Extract the (x, y) coordinate from the center of the cell holding the provided text.  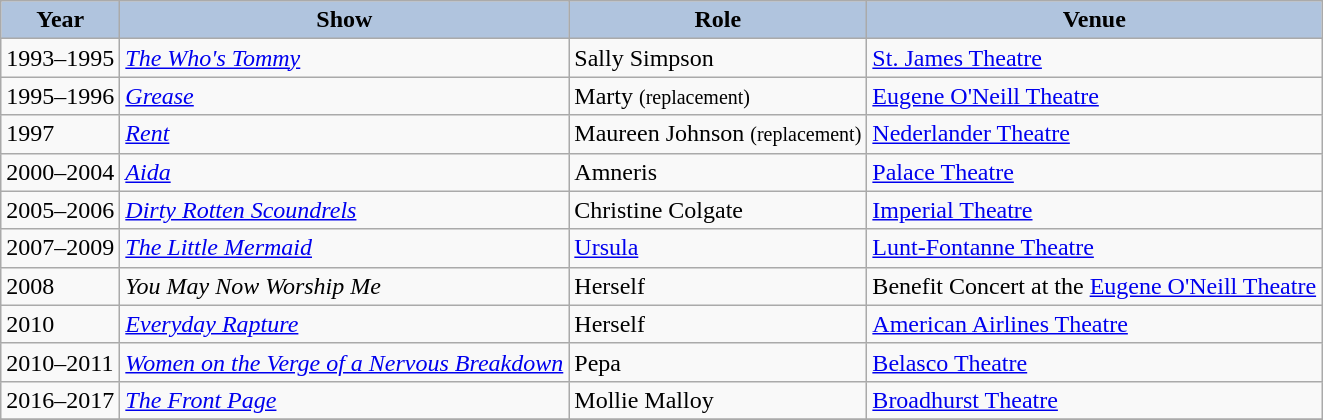
2016–2017 (60, 400)
Women on the Verge of a Nervous Breakdown (344, 362)
The Who's Tommy (344, 58)
Grease (344, 96)
Marty (replacement) (718, 96)
2007–2009 (60, 248)
St. James Theatre (1094, 58)
Eugene O'Neill Theatre (1094, 96)
Benefit Concert at the Eugene O'Neill Theatre (1094, 286)
The Front Page (344, 400)
Lunt-Fontanne Theatre (1094, 248)
Palace Theatre (1094, 172)
Christine Colgate (718, 210)
2005–2006 (60, 210)
You May Now Worship Me (344, 286)
Ursula (718, 248)
2008 (60, 286)
Belasco Theatre (1094, 362)
2010 (60, 324)
Broadhurst Theatre (1094, 400)
1997 (60, 134)
American Airlines Theatre (1094, 324)
Dirty Rotten Scoundrels (344, 210)
1993–1995 (60, 58)
1995–1996 (60, 96)
Nederlander Theatre (1094, 134)
2010–2011 (60, 362)
Amneris (718, 172)
2000–2004 (60, 172)
Role (718, 20)
The Little Mermaid (344, 248)
Sally Simpson (718, 58)
Maureen Johnson (replacement) (718, 134)
Venue (1094, 20)
Imperial Theatre (1094, 210)
Everyday Rapture (344, 324)
Show (344, 20)
Mollie Malloy (718, 400)
Aida (344, 172)
Year (60, 20)
Rent (344, 134)
Pepa (718, 362)
